Capture the cell that displays the provided text and extract its [X, Y] central coordinate. 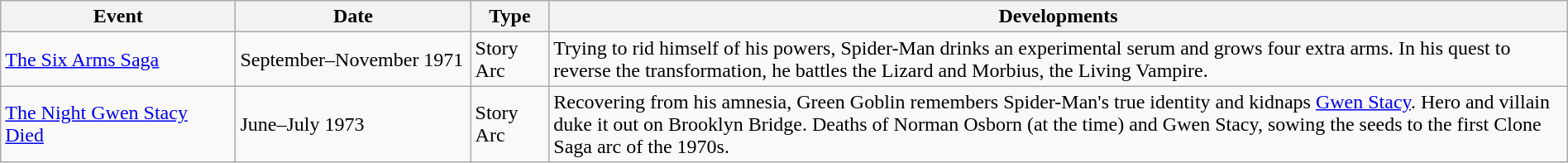
September–November 1971 [353, 60]
Developments [1059, 17]
Type [509, 17]
The Six Arms Saga [118, 60]
Event [118, 17]
June–July 1973 [353, 124]
Date [353, 17]
The Night Gwen Stacy Died [118, 124]
